Capture the cell that displays the provided text and extract its (X, Y) central coordinate. 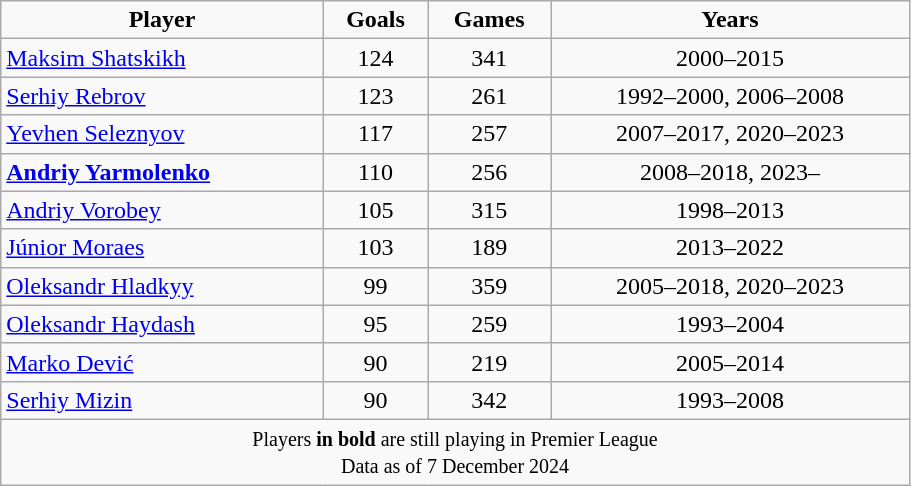
Marko Dević (162, 362)
1993–2004 (730, 324)
2005–2014 (730, 362)
315 (490, 210)
117 (376, 134)
95 (376, 324)
189 (490, 248)
Goals (376, 20)
2013–2022 (730, 248)
261 (490, 96)
123 (376, 96)
Games (490, 20)
105 (376, 210)
Player (162, 20)
110 (376, 172)
219 (490, 362)
1992–2000, 2006–2008 (730, 96)
1993–2008 (730, 400)
257 (490, 134)
2000–2015 (730, 58)
Júnior Moraes (162, 248)
103 (376, 248)
1998–2013 (730, 210)
Yevhen Seleznyov (162, 134)
Maksim Shatskikh (162, 58)
Oleksandr Hladkyy (162, 286)
Years (730, 20)
341 (490, 58)
359 (490, 286)
342 (490, 400)
2005–2018, 2020–2023 (730, 286)
259 (490, 324)
Players in bold are still playing in Premier LeagueData as of 7 December 2024 (456, 452)
Andriy Vorobey (162, 210)
2007–2017, 2020–2023 (730, 134)
99 (376, 286)
256 (490, 172)
124 (376, 58)
Andriy Yarmolenko (162, 172)
Oleksandr Haydash (162, 324)
Serhiy Rebrov (162, 96)
2008–2018, 2023– (730, 172)
Serhiy Mizin (162, 400)
